Return the (x, y) coordinate for the center point of the cell that contains the specified text.  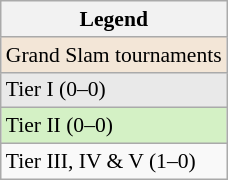
Tier I (0–0) (114, 90)
Legend (114, 19)
Grand Slam tournaments (114, 55)
Tier II (0–0) (114, 126)
Tier III, IV & V (1–0) (114, 162)
